Provide the (x, y) coordinate of the cell's center where the given text is located.  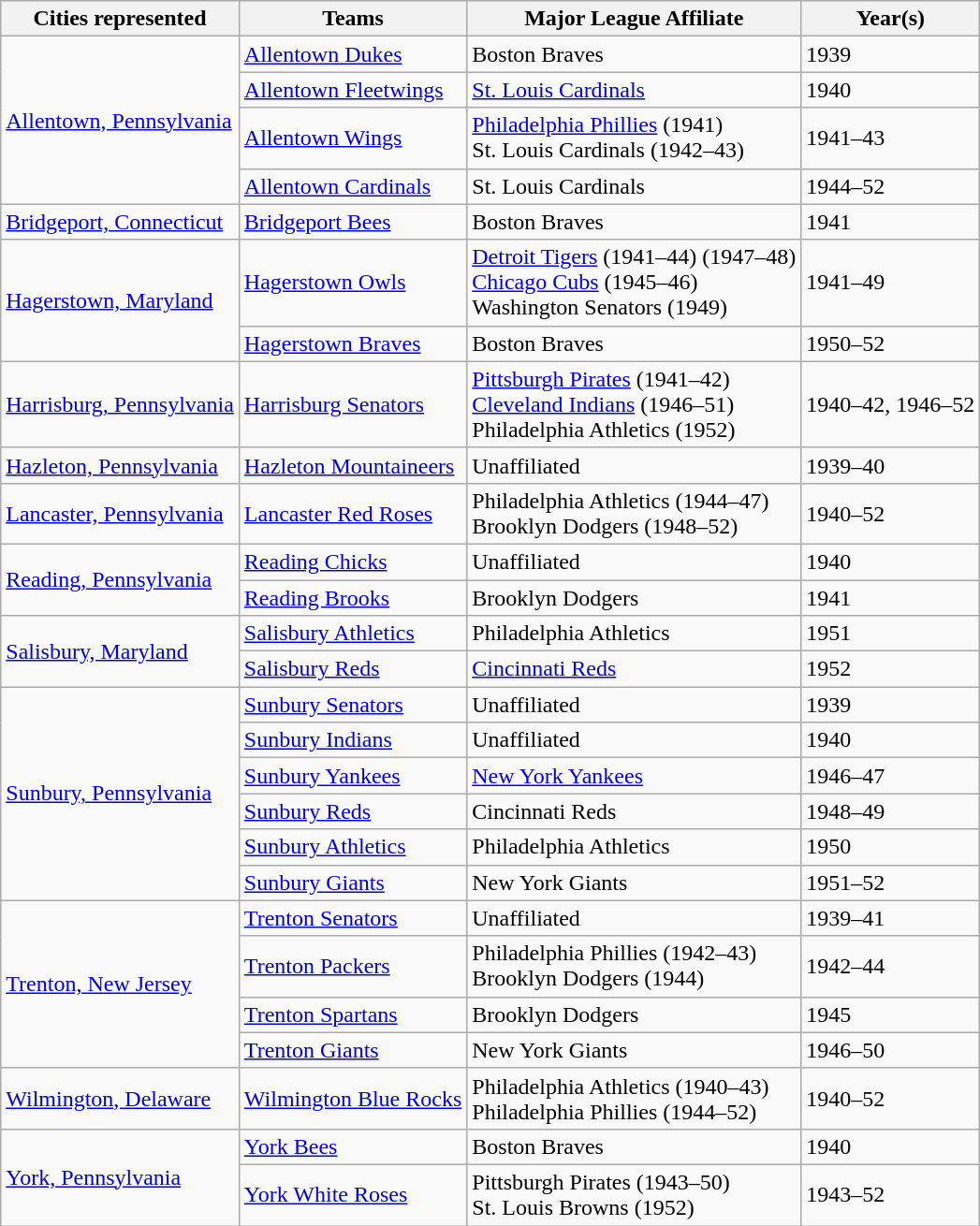
Harrisburg, Pennsylvania (120, 404)
Sunbury Athletics (352, 847)
1941–49 (891, 283)
Trenton, New Jersey (120, 985)
Trenton Spartans (352, 1014)
Hagerstown, Maryland (120, 300)
1944–52 (891, 186)
Lancaster Red Roses (352, 513)
Philadelphia Athletics (1944–47) Brooklyn Dodgers (1948–52) (635, 513)
1951 (891, 634)
Detroit Tigers (1941–44) (1947–48) Chicago Cubs (1945–46) Washington Senators (1949) (635, 283)
Sunbury Senators (352, 705)
Allentown, Pennsylvania (120, 120)
Bridgeport, Connecticut (120, 222)
Salisbury Reds (352, 669)
Sunbury Indians (352, 740)
Philadelphia Phillies (1941) St. Louis Cardinals (1942–43) (635, 139)
Pittsburgh Pirates (1941–42) Cleveland Indians (1946–51) Philadelphia Athletics (1952) (635, 404)
Hagerstown Braves (352, 343)
Hagerstown Owls (352, 283)
1950–52 (891, 343)
Trenton Packers (352, 966)
Bridgeport Bees (352, 222)
Harrisburg Senators (352, 404)
Pittsburgh Pirates (1943–50) St. Louis Browns (1952) (635, 1194)
Sunbury Reds (352, 811)
York White Roses (352, 1194)
1952 (891, 669)
Philadelphia Phillies (1942–43) Brooklyn Dodgers (1944) (635, 966)
Allentown Fleetwings (352, 90)
Reading Brooks (352, 598)
New York Yankees (635, 776)
Reading Chicks (352, 562)
Teams (352, 19)
1943–52 (891, 1194)
York, Pennsylvania (120, 1177)
1946–50 (891, 1050)
Sunbury, Pennsylvania (120, 794)
Allentown Dukes (352, 54)
Philadelphia Athletics (1940–43) Philadelphia Phillies (1944–52) (635, 1099)
1948–49 (891, 811)
Allentown Wings (352, 139)
Wilmington, Delaware (120, 1099)
York Bees (352, 1146)
Wilmington Blue Rocks (352, 1099)
Sunbury Yankees (352, 776)
1942–44 (891, 966)
1951–52 (891, 883)
Sunbury Giants (352, 883)
Year(s) (891, 19)
1950 (891, 847)
Major League Affiliate (635, 19)
1946–47 (891, 776)
1940–42, 1946–52 (891, 404)
1941–43 (891, 139)
1939–40 (891, 465)
Trenton Senators (352, 918)
Salisbury, Maryland (120, 651)
Reading, Pennsylvania (120, 579)
Trenton Giants (352, 1050)
Hazleton Mountaineers (352, 465)
Allentown Cardinals (352, 186)
Hazleton, Pennsylvania (120, 465)
Salisbury Athletics (352, 634)
1939–41 (891, 918)
Lancaster, Pennsylvania (120, 513)
Cities represented (120, 19)
1945 (891, 1014)
